Return [X, Y] of the center of cell containing provided text 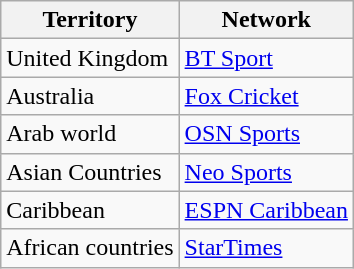
OSN Sports [266, 134]
Caribbean [90, 210]
Neo Sports [266, 172]
BT Sport [266, 58]
Australia [90, 96]
StarTimes [266, 248]
Fox Cricket [266, 96]
Network [266, 20]
Arab world [90, 134]
ESPN Caribbean [266, 210]
Territory [90, 20]
Asian Countries [90, 172]
African countries [90, 248]
United Kingdom [90, 58]
